Determine the (X, Y) coordinate at the center of the cell enclosing the given text.  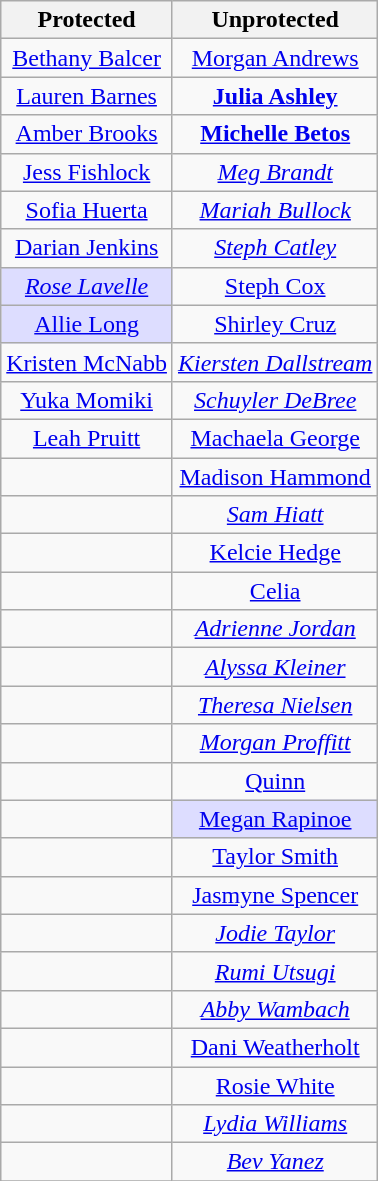
Julia Ashley (275, 96)
Amber Brooks (87, 134)
Mariah Bullock (275, 210)
Kiersten Dallstream (275, 362)
Meg Brandt (275, 172)
Alyssa Kleiner (275, 667)
Darian Jenkins (87, 248)
Jodie Taylor (275, 933)
Steph Catley (275, 248)
Unprotected (275, 20)
Sam Hiatt (275, 515)
Dani Weatherholt (275, 1047)
Bethany Balcer (87, 58)
Kelcie Hedge (275, 553)
Bev Yanez (275, 1162)
Rose Lavelle (87, 286)
Quinn (275, 781)
Protected (87, 20)
Yuka Momiki (87, 400)
Schuyler DeBree (275, 400)
Kristen McNabb (87, 362)
Jess Fishlock (87, 172)
Megan Rapinoe (275, 819)
Jasmyne Spencer (275, 895)
Machaela George (275, 438)
Lydia Williams (275, 1124)
Madison Hammond (275, 477)
Shirley Cruz (275, 324)
Michelle Betos (275, 134)
Sofia Huerta (87, 210)
Allie Long (87, 324)
Morgan Andrews (275, 58)
Rosie White (275, 1085)
Lauren Barnes (87, 96)
Rumi Utsugi (275, 971)
Abby Wambach (275, 1009)
Leah Pruitt (87, 438)
Steph Cox (275, 286)
Morgan Proffitt (275, 743)
Theresa Nielsen (275, 705)
Adrienne Jordan (275, 629)
Taylor Smith (275, 857)
Celia (275, 591)
